For the text-containing cell, return its midpoint in (x, y) coordinate format. 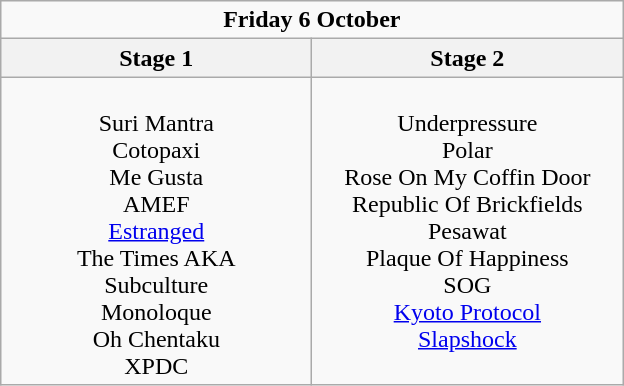
Stage 2 (468, 58)
Friday 6 October (312, 20)
Stage 1 (156, 58)
Underpressure Polar Rose On My Coffin Door Republic Of Brickfields Pesawat Plaque Of Happiness SOG Kyoto Protocol Slapshock (468, 231)
Suri Mantra Cotopaxi Me Gusta AMEF Estranged The Times AKA Subculture Monoloque Oh Chentaku XPDC (156, 231)
